From the cell containing the given text, extract its center point as [x, y] coordinate. 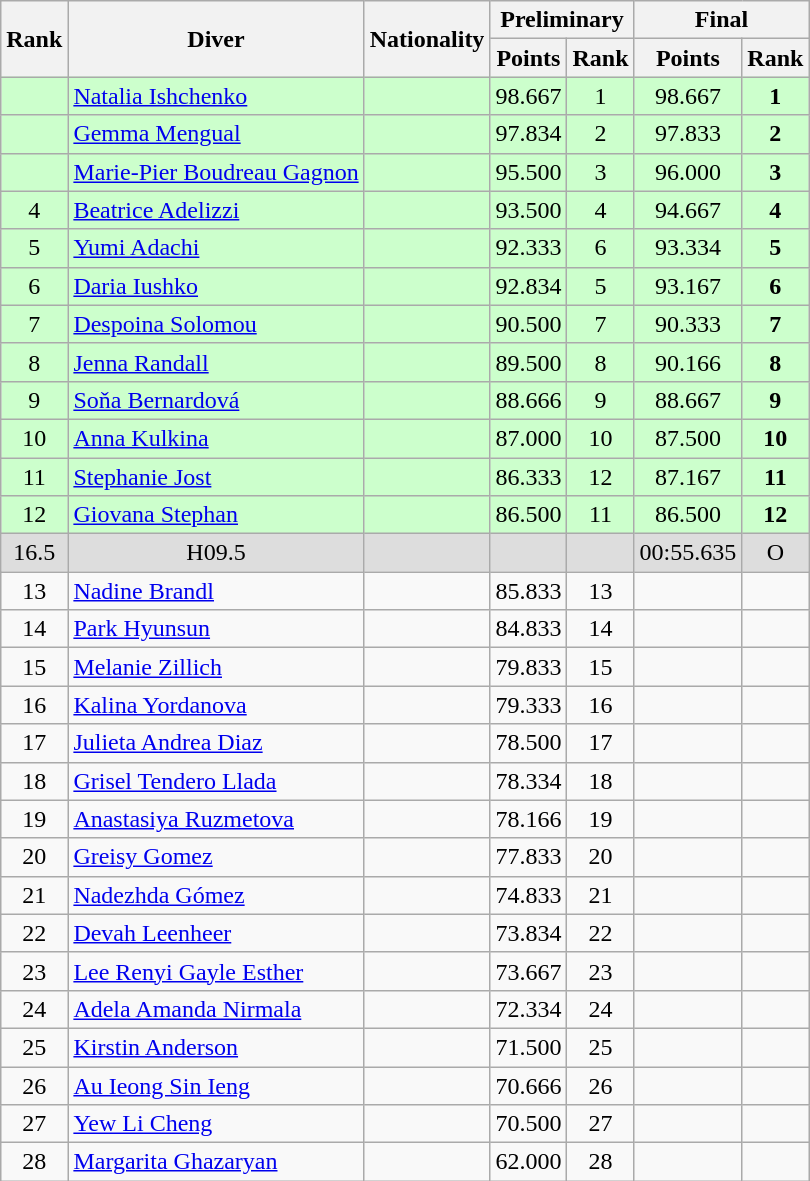
90.333 [688, 324]
Lee Renyi Gayle Esther [216, 971]
73.667 [528, 971]
78.166 [528, 819]
93.167 [688, 286]
Adela Amanda Nirmala [216, 1009]
Nadine Brandl [216, 591]
90.166 [688, 362]
95.500 [528, 172]
Beatrice Adelizzi [216, 210]
Marie-Pier Boudreau Gagnon [216, 172]
Devah Leenheer [216, 933]
Preliminary [562, 20]
96.000 [688, 172]
Despoina Solomou [216, 324]
Margarita Ghazaryan [216, 1162]
Natalia Ishchenko [216, 96]
Daria Iushko [216, 286]
85.833 [528, 591]
87.500 [688, 438]
72.334 [528, 1009]
Kirstin Anderson [216, 1047]
Anna Kulkina [216, 438]
H09.5 [216, 553]
Stephanie Jost [216, 477]
78.500 [528, 743]
87.167 [688, 477]
92.333 [528, 248]
Melanie Zillich [216, 667]
Grisel Tendero Llada [216, 781]
73.834 [528, 933]
79.333 [528, 705]
Yumi Adachi [216, 248]
87.000 [528, 438]
92.834 [528, 286]
Greisy Gomez [216, 857]
Gemma Mengual [216, 134]
94.667 [688, 210]
Au Ieong Sin Ieng [216, 1085]
78.334 [528, 781]
97.833 [688, 134]
79.833 [528, 667]
77.833 [528, 857]
Kalina Yordanova [216, 705]
97.834 [528, 134]
Anastasiya Ruzmetova [216, 819]
93.500 [528, 210]
Final [722, 20]
70.666 [528, 1085]
84.833 [528, 629]
16.5 [34, 553]
Nadezhda Gómez [216, 895]
88.666 [528, 400]
Julieta Andrea Diaz [216, 743]
90.500 [528, 324]
86.333 [528, 477]
Giovana Stephan [216, 515]
O [776, 553]
88.667 [688, 400]
Jenna Randall [216, 362]
Nationality [427, 39]
93.334 [688, 248]
62.000 [528, 1162]
89.500 [528, 362]
Diver [216, 39]
Soňa Bernardová [216, 400]
71.500 [528, 1047]
74.833 [528, 895]
00:55.635 [688, 553]
Yew Li Cheng [216, 1124]
Park Hyunsun [216, 629]
70.500 [528, 1124]
